Capture the cell that displays the provided text and extract its [x, y] central coordinate. 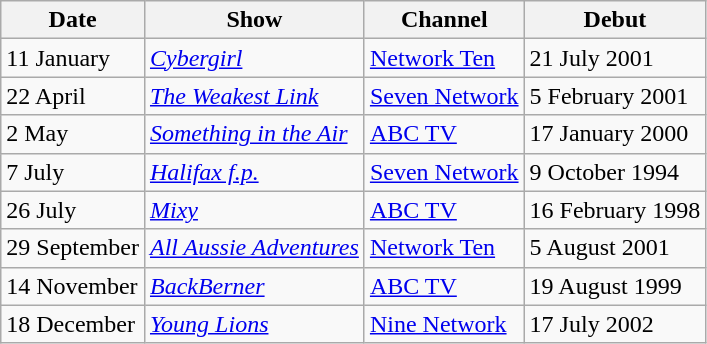
Nine Network [444, 324]
Show [254, 20]
The Weakest Link [254, 96]
29 September [73, 248]
2 May [73, 134]
9 October 1994 [615, 172]
All Aussie Adventures [254, 248]
5 August 2001 [615, 248]
Something in the Air [254, 134]
16 February 1998 [615, 210]
21 July 2001 [615, 58]
18 December [73, 324]
5 February 2001 [615, 96]
Mixy [254, 210]
Date [73, 20]
Young Lions [254, 324]
14 November [73, 286]
BackBerner [254, 286]
Cybergirl [254, 58]
Debut [615, 20]
17 January 2000 [615, 134]
17 July 2002 [615, 324]
Halifax f.p. [254, 172]
22 April [73, 96]
26 July [73, 210]
Channel [444, 20]
11 January [73, 58]
7 July [73, 172]
19 August 1999 [615, 286]
